From the cell containing the given text, extract its center point as (X, Y) coordinate. 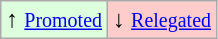
↑ Promoted (54, 20)
↓ Relegated (162, 20)
